Search for the cell housing the specified text and yield its [x, y] center coordinate. 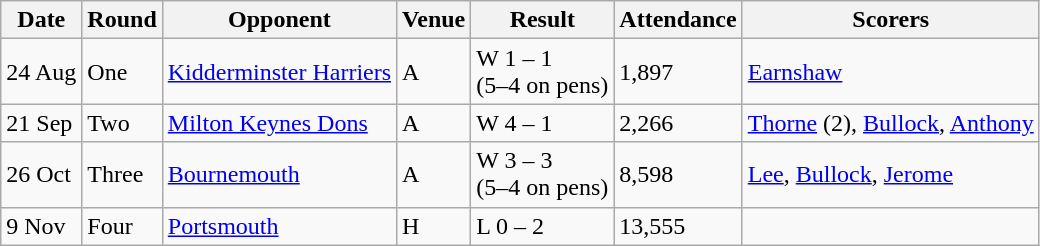
24 Aug [42, 72]
Four [122, 226]
Portsmouth [279, 226]
W 3 – 3(5–4 on pens) [542, 174]
Round [122, 20]
13,555 [678, 226]
1,897 [678, 72]
Venue [434, 20]
H [434, 226]
9 Nov [42, 226]
Earnshaw [890, 72]
Scorers [890, 20]
Bournemouth [279, 174]
Two [122, 123]
2,266 [678, 123]
Date [42, 20]
L 0 – 2 [542, 226]
W 4 – 1 [542, 123]
26 Oct [42, 174]
Three [122, 174]
Thorne (2), Bullock, Anthony [890, 123]
8,598 [678, 174]
Result [542, 20]
W 1 – 1(5–4 on pens) [542, 72]
Opponent [279, 20]
Attendance [678, 20]
One [122, 72]
Kidderminster Harriers [279, 72]
21 Sep [42, 123]
Milton Keynes Dons [279, 123]
Lee, Bullock, Jerome [890, 174]
